Identify which cell holds the provided text, then report its (X, Y) central coordinate. 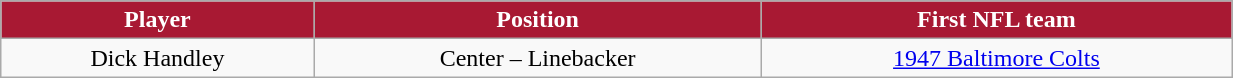
Player (158, 20)
First NFL team (996, 20)
Position (538, 20)
Dick Handley (158, 58)
Center – Linebacker (538, 58)
1947 Baltimore Colts (996, 58)
